For the text-containing cell, return its midpoint in (X, Y) coordinate format. 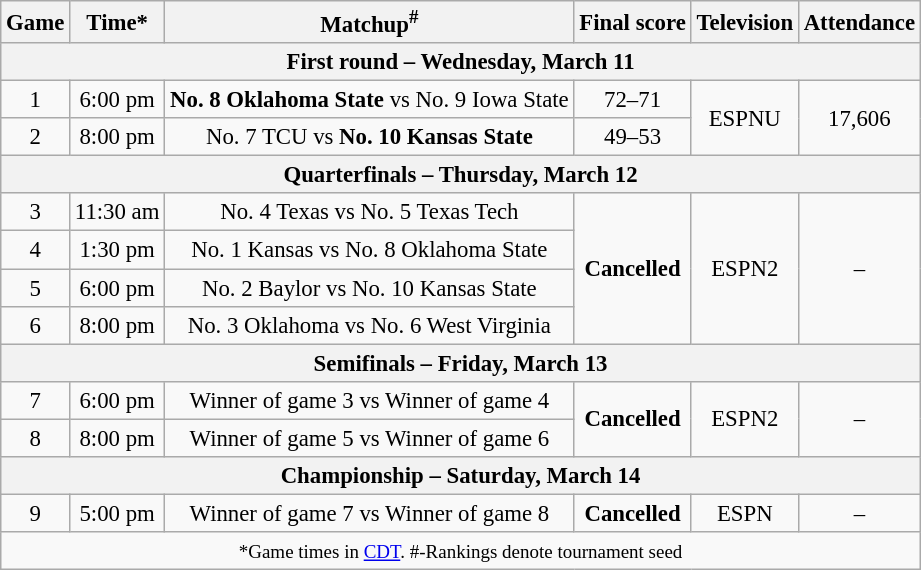
1:30 pm (118, 250)
2 (36, 137)
Television (744, 22)
Game (36, 22)
Time* (118, 22)
17,606 (859, 118)
No. 3 Oklahoma vs No. 6 West Virginia (370, 325)
ESPNU (744, 118)
No. 7 TCU vs No. 10 Kansas State (370, 137)
49–53 (632, 137)
4 (36, 250)
*Game times in CDT. #-Rankings denote tournament seed (461, 551)
No. 8 Oklahoma State vs No. 9 Iowa State (370, 100)
11:30 am (118, 213)
3 (36, 213)
No. 2 Baylor vs No. 10 Kansas State (370, 288)
Winner of game 3 vs Winner of game 4 (370, 400)
Attendance (859, 22)
Matchup# (370, 22)
Winner of game 7 vs Winner of game 8 (370, 513)
72–71 (632, 100)
No. 1 Kansas vs No. 8 Oklahoma State (370, 250)
Championship – Saturday, March 14 (461, 476)
Semifinals – Friday, March 13 (461, 363)
6 (36, 325)
5 (36, 288)
5:00 pm (118, 513)
7 (36, 400)
Final score (632, 22)
No. 4 Texas vs No. 5 Texas Tech (370, 213)
1 (36, 100)
Winner of game 5 vs Winner of game 6 (370, 438)
8 (36, 438)
9 (36, 513)
Quarterfinals – Thursday, March 12 (461, 175)
ESPN (744, 513)
First round – Wednesday, March 11 (461, 62)
